Pinpoint the cell where the given text exists, returning its [X, Y] midpoint coordinate. 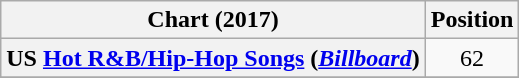
Position [472, 20]
Chart (2017) [213, 20]
62 [472, 58]
US Hot R&B/Hip-Hop Songs (Billboard) [213, 58]
